Detect which cell encompasses the target text, then output its (X, Y) center coordinate. 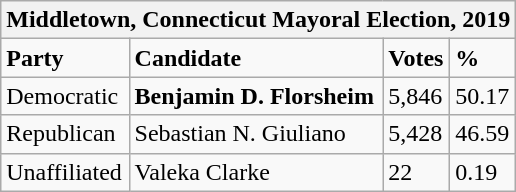
0.19 (483, 172)
Party (65, 58)
5,428 (416, 134)
50.17 (483, 96)
Sebastian N. Giuliano (256, 134)
5,846 (416, 96)
Middletown, Connecticut Mayoral Election, 2019 (258, 20)
% (483, 58)
Valeka Clarke (256, 172)
Democratic (65, 96)
Unaffiliated (65, 172)
Benjamin D. Florsheim (256, 96)
22 (416, 172)
46.59 (483, 134)
Candidate (256, 58)
Votes (416, 58)
Republican (65, 134)
